Output the [X, Y] coordinate of the center of the cell containing the given text.  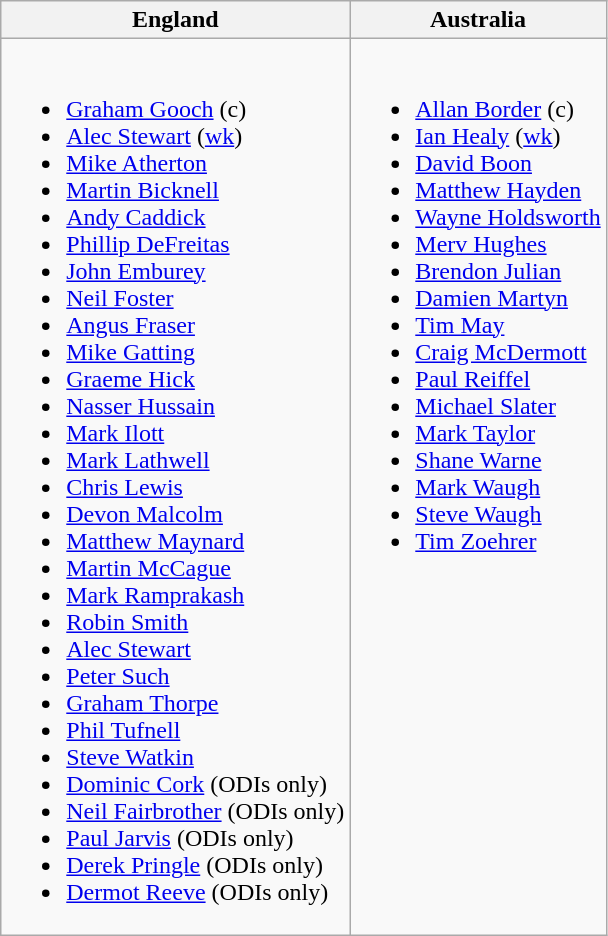
England [176, 20]
Australia [478, 20]
